Return the (x, y) coordinate for the center point of the cell that contains the specified text.  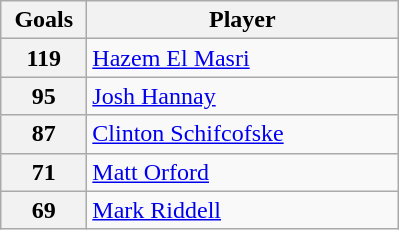
69 (44, 210)
87 (44, 134)
119 (44, 58)
Clinton Schifcofske (242, 134)
Josh Hannay (242, 96)
Mark Riddell (242, 210)
71 (44, 172)
Matt Orford (242, 172)
95 (44, 96)
Hazem El Masri (242, 58)
Goals (44, 20)
Player (242, 20)
